Scan for the cell matching the given text and deliver its [X, Y] coordinate at center. 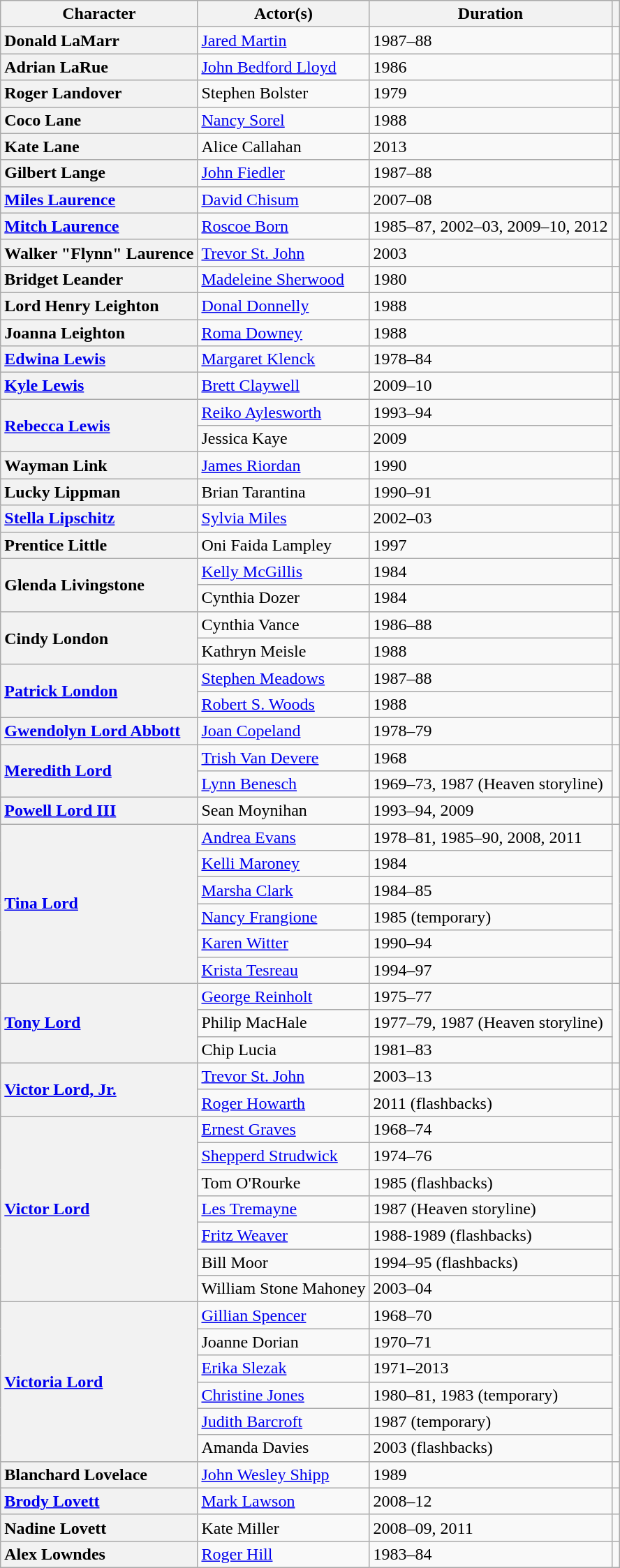
Roscoe Born [283, 226]
Kathryn Meisle [283, 651]
1987 (Heaven storyline) [490, 1209]
George Reinholt [283, 996]
Roger Hill [283, 1554]
1985 (temporary) [490, 917]
Stephen Meadows [283, 678]
Reiko Aylesworth [283, 412]
1978–79 [490, 731]
Kyle Lewis [99, 386]
Donal Donnelly [283, 306]
Joanna Leighton [99, 333]
1997 [490, 545]
Joanne Dorian [283, 1342]
1985 (flashbacks) [490, 1183]
2013 [490, 147]
1970–71 [490, 1342]
Character [99, 14]
1994–95 (flashbacks) [490, 1262]
Cynthia Vance [283, 625]
Gillian Spencer [283, 1315]
Brian Tarantina [283, 492]
Mark Lawson [283, 1501]
Lynn Benesch [283, 784]
Madeleine Sherwood [283, 279]
1988-1989 (flashbacks) [490, 1236]
2008–12 [490, 1501]
Adrian LaRue [99, 67]
Nadine Lovett [99, 1528]
Wayman Link [99, 465]
Meredith Lord [99, 770]
1975–77 [490, 996]
1981–83 [490, 1050]
2003 (flashbacks) [490, 1448]
1984–85 [490, 890]
Rebecca Lewis [99, 426]
2009 [490, 439]
1979 [490, 94]
Margaret Klenck [283, 359]
Mitch Laurence [99, 226]
Edwina Lewis [99, 359]
1993–94, 2009 [490, 811]
Amanda Davies [283, 1448]
1985–87, 2002–03, 2009–10, 2012 [490, 226]
2007–08 [490, 200]
1974–76 [490, 1156]
Brody Lovett [99, 1501]
Duration [490, 14]
Marsha Clark [283, 890]
2003–13 [490, 1076]
Nancy Sorel [283, 120]
1989 [490, 1474]
Roger Landover [99, 94]
Actor(s) [283, 14]
1987 (temporary) [490, 1421]
1990–94 [490, 943]
Prentice Little [99, 545]
Cindy London [99, 638]
Judith Barcroft [283, 1421]
Walker "Flynn" Laurence [99, 253]
Erika Slezak [283, 1368]
Bill Moor [283, 1262]
Bridget Leander [99, 279]
Robert S. Woods [283, 704]
Miles Laurence [99, 200]
Kelli Maroney [283, 864]
John Wesley Shipp [283, 1474]
1977–79, 1987 (Heaven storyline) [490, 1023]
2008–09, 2011 [490, 1528]
Christine Jones [283, 1395]
Lucky Lippman [99, 492]
Kelly McGillis [283, 572]
Powell Lord III [99, 811]
Kate Lane [99, 147]
2002–03 [490, 518]
Les Tremayne [283, 1209]
Gwendolyn Lord Abbott [99, 731]
1980 [490, 279]
1990 [490, 465]
Kate Miller [283, 1528]
Cynthia Dozer [283, 598]
1968–70 [490, 1315]
1969–73, 1987 (Heaven storyline) [490, 784]
1986 [490, 67]
Tony Lord [99, 1023]
1971–2013 [490, 1368]
Jessica Kaye [283, 439]
Alex Lowndes [99, 1554]
Roma Downey [283, 333]
Sean Moynihan [283, 811]
John Bedford Lloyd [283, 67]
Patrick London [99, 691]
Ernest Graves [283, 1129]
1986–88 [490, 625]
2003 [490, 253]
1983–84 [490, 1554]
David Chisum [283, 200]
Fritz Weaver [283, 1236]
Victor Lord [99, 1209]
2003–04 [490, 1289]
Brett Claywell [283, 386]
Karen Witter [283, 943]
Tina Lord [99, 904]
Chip Lucia [283, 1050]
Tom O'Rourke [283, 1183]
1978–84 [490, 359]
Krista Tesreau [283, 970]
John Fiedler [283, 173]
1990–91 [490, 492]
Oni Faida Lampley [283, 545]
Gilbert Lange [99, 173]
Jared Martin [283, 40]
Stephen Bolster [283, 94]
Nancy Frangione [283, 917]
Sylvia Miles [283, 518]
Shepperd Strudwick [283, 1156]
Donald LaMarr [99, 40]
Glenda Livingstone [99, 585]
2009–10 [490, 386]
Coco Lane [99, 120]
1978–81, 1985–90, 2008, 2011 [490, 837]
2011 (flashbacks) [490, 1103]
1968 [490, 757]
Andrea Evans [283, 837]
1980–81, 1983 (temporary) [490, 1395]
1993–94 [490, 412]
Stella Lipschitz [99, 518]
Blanchard Lovelace [99, 1474]
Philip MacHale [283, 1023]
James Riordan [283, 465]
Joan Copeland [283, 731]
Roger Howarth [283, 1103]
Victoria Lord [99, 1382]
Trish Van Devere [283, 757]
Lord Henry Leighton [99, 306]
1968–74 [490, 1129]
William Stone Mahoney [283, 1289]
1994–97 [490, 970]
Alice Callahan [283, 147]
Victor Lord, Jr. [99, 1089]
